Detect which cell encompasses the target text, then output its (X, Y) center coordinate. 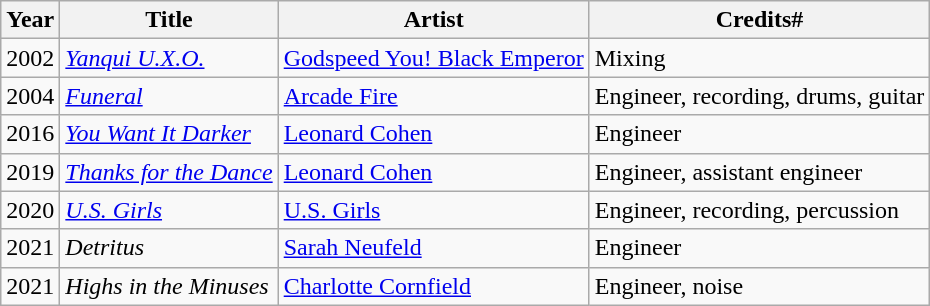
Artist (434, 20)
2016 (30, 134)
Godspeed You! Black Emperor (434, 58)
Arcade Fire (434, 96)
Engineer, assistant engineer (760, 172)
Funeral (169, 96)
Engineer, recording, percussion (760, 210)
Engineer, recording, drums, guitar (760, 96)
Sarah Neufeld (434, 248)
Thanks for the Dance (169, 172)
2020 (30, 210)
Engineer, noise (760, 286)
2019 (30, 172)
Charlotte Cornfield (434, 286)
Credits# (760, 20)
2002 (30, 58)
Yanqui U.X.O. (169, 58)
2004 (30, 96)
Title (169, 20)
Highs in the Minuses (169, 286)
Year (30, 20)
Detritus (169, 248)
Mixing (760, 58)
You Want It Darker (169, 134)
